Pinpoint the cell where the given text exists, returning its [X, Y] midpoint coordinate. 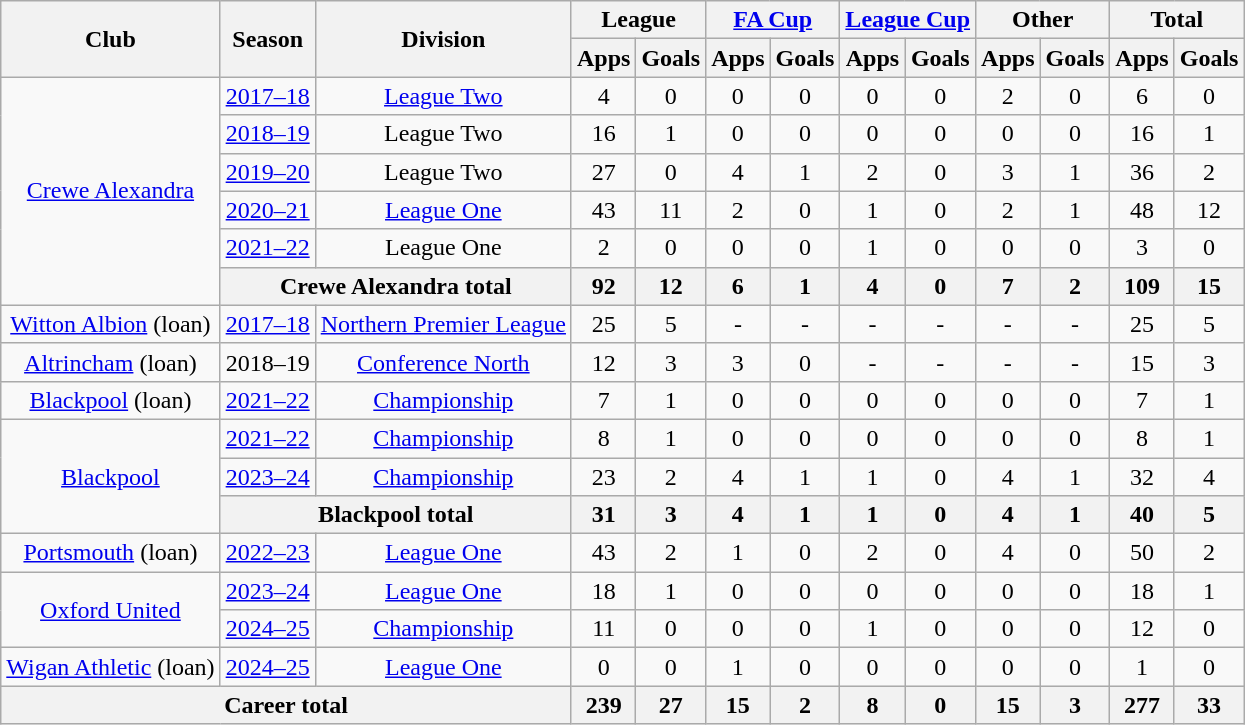
Blackpool (loan) [110, 400]
2022–23 [268, 553]
League Cup [908, 20]
Portsmouth (loan) [110, 553]
Altrincham (loan) [110, 362]
40 [1142, 515]
31 [603, 515]
Blackpool total [396, 515]
48 [1142, 210]
32 [1142, 477]
2020–21 [268, 210]
50 [1142, 553]
109 [1142, 286]
Wigan Athletic (loan) [110, 667]
FA Cup [773, 20]
Division [443, 39]
239 [603, 705]
Total [1177, 20]
277 [1142, 705]
Crewe Alexandra [110, 191]
Season [268, 39]
Witton Albion (loan) [110, 324]
2019–20 [268, 172]
33 [1209, 705]
Blackpool [110, 476]
Oxford United [110, 610]
23 [603, 477]
92 [603, 286]
Crewe Alexandra total [396, 286]
36 [1142, 172]
Other [1043, 20]
Northern Premier League [443, 324]
Conference North [443, 362]
Career total [286, 705]
Club [110, 39]
League [638, 20]
